Detect which cell encompasses the target text, then output its [x, y] center coordinate. 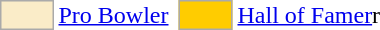
Pro Bowler [114, 15]
